Locate the cell with the specified text and output its [X, Y] center coordinate. 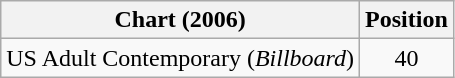
US Adult Contemporary (Billboard) [180, 58]
Chart (2006) [180, 20]
Position [407, 20]
40 [407, 58]
